Locate the cell with the specified text and output its [X, Y] center coordinate. 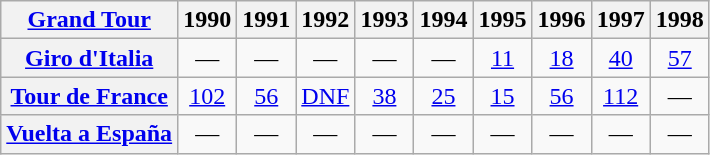
38 [384, 96]
1993 [384, 20]
1998 [680, 20]
1991 [266, 20]
Grand Tour [90, 20]
112 [620, 96]
DNF [326, 96]
25 [444, 96]
102 [208, 96]
1995 [502, 20]
57 [680, 58]
18 [562, 58]
1990 [208, 20]
1997 [620, 20]
1992 [326, 20]
1994 [444, 20]
1996 [562, 20]
15 [502, 96]
Giro d'Italia [90, 58]
11 [502, 58]
40 [620, 58]
Vuelta a España [90, 134]
Tour de France [90, 96]
